Capture the cell that displays the provided text and extract its (X, Y) central coordinate. 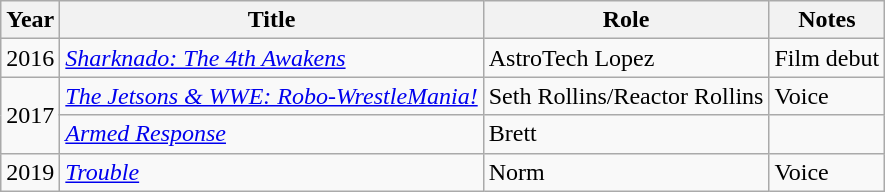
2016 (30, 58)
Norm (626, 172)
2019 (30, 172)
AstroTech Lopez (626, 58)
Year (30, 20)
Notes (827, 20)
2017 (30, 115)
Sharknado: The 4th Awakens (272, 58)
Role (626, 20)
Seth Rollins/Reactor Rollins (626, 96)
Title (272, 20)
Armed Response (272, 134)
Brett (626, 134)
The Jetsons & WWE: Robo-WrestleMania! (272, 96)
Trouble (272, 172)
Film debut (827, 58)
